Detect which cell encompasses the target text, then output its [x, y] center coordinate. 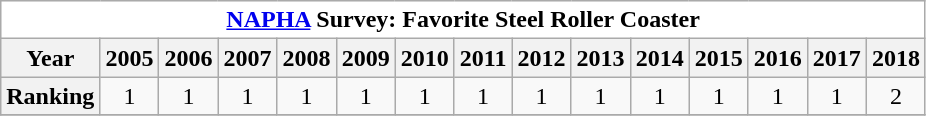
2013 [600, 58]
NAPHA Survey: Favorite Steel Roller Coaster [464, 20]
2016 [778, 58]
2015 [718, 58]
2007 [248, 58]
2018 [896, 58]
2014 [660, 58]
2011 [483, 58]
2005 [130, 58]
2008 [306, 58]
2017 [836, 58]
2006 [188, 58]
2010 [424, 58]
2012 [542, 58]
2009 [366, 58]
Year [50, 58]
Ranking [50, 96]
2 [896, 96]
